Determine the [x, y] coordinate at the center of the cell enclosing the given text.  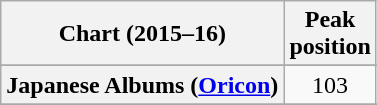
Chart (2015–16) [142, 34]
103 [330, 85]
Japanese Albums (Oricon) [142, 85]
Peak position [330, 34]
